Determine the [x, y] coordinate at the center of the cell enclosing the given text.  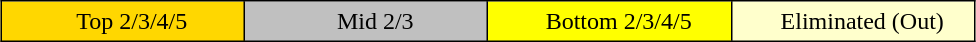
Mid 2/3 [366, 21]
Top 2/3/4/5 [122, 21]
Bottom 2/3/4/5 [610, 21]
Eliminated (Out) [853, 21]
